Determine the (x, y) coordinate at the center of the cell enclosing the given text.  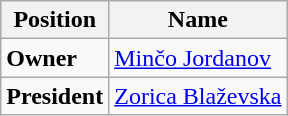
Position (55, 20)
Name (198, 20)
President (55, 96)
Owner (55, 58)
Minčo Jordanov (198, 58)
Zorica Blaževska (198, 96)
